From the cell containing the given text, extract its center point as (X, Y) coordinate. 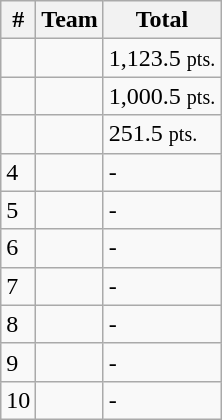
251.5 pts. (162, 134)
10 (18, 400)
4 (18, 172)
6 (18, 248)
7 (18, 286)
8 (18, 324)
1,123.5 pts. (162, 58)
Total (162, 20)
Team (70, 20)
5 (18, 210)
1,000.5 pts. (162, 96)
# (18, 20)
9 (18, 362)
